Output the [x, y] coordinate of the center of the cell containing the given text.  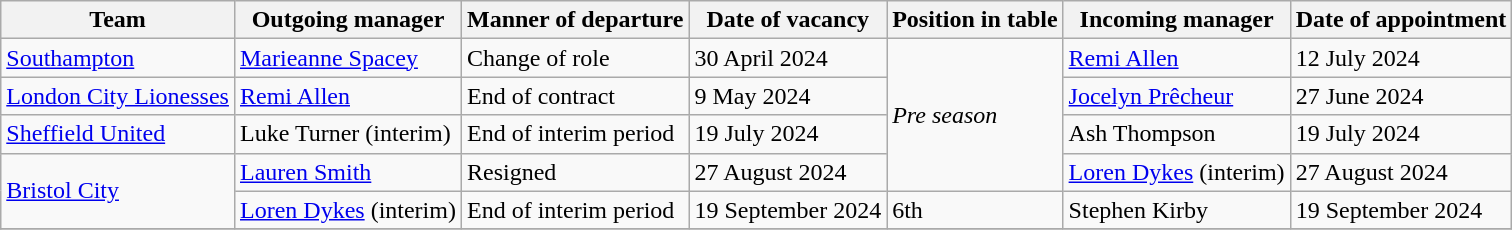
9 May 2024 [788, 96]
6th [975, 210]
Date of vacancy [788, 20]
Resigned [574, 172]
Marieanne Spacey [348, 58]
Ash Thompson [1176, 134]
27 June 2024 [1401, 96]
Luke Turner (interim) [348, 134]
Jocelyn Prêcheur [1176, 96]
12 July 2024 [1401, 58]
Incoming manager [1176, 20]
Lauren Smith [348, 172]
Date of appointment [1401, 20]
Position in table [975, 20]
London City Lionesses [118, 96]
Sheffield United [118, 134]
Southampton [118, 58]
Bristol City [118, 191]
Manner of departure [574, 20]
30 April 2024 [788, 58]
End of contract [574, 96]
Pre season [975, 115]
Change of role [574, 58]
Stephen Kirby [1176, 210]
Outgoing manager [348, 20]
Team [118, 20]
